From the cell containing the given text, extract its center point as [X, Y] coordinate. 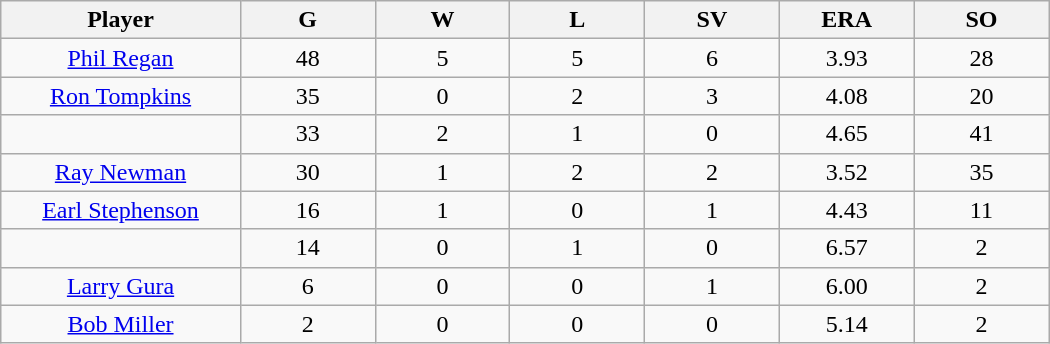
L [578, 20]
Phil Regan [121, 58]
3 [712, 96]
Ray Newman [121, 172]
G [308, 20]
6.00 [846, 286]
3.52 [846, 172]
16 [308, 210]
4.43 [846, 210]
Earl Stephenson [121, 210]
20 [982, 96]
SO [982, 20]
48 [308, 58]
ERA [846, 20]
30 [308, 172]
41 [982, 134]
11 [982, 210]
14 [308, 248]
5.14 [846, 324]
Larry Gura [121, 286]
4.08 [846, 96]
6.57 [846, 248]
W [442, 20]
Player [121, 20]
3.93 [846, 58]
Ron Tompkins [121, 96]
SV [712, 20]
33 [308, 134]
28 [982, 58]
Bob Miller [121, 324]
4.65 [846, 134]
